Identify which cell holds the provided text, then report its (X, Y) central coordinate. 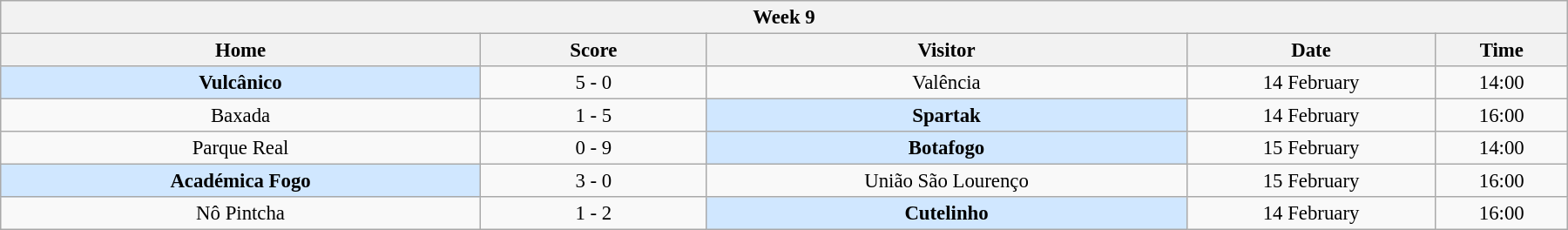
5 - 0 (594, 83)
Visitor (947, 51)
1 - 2 (594, 213)
0 - 9 (594, 148)
Nô Pintcha (240, 213)
Académica Fogo (240, 181)
3 - 0 (594, 181)
Vulcânico (240, 83)
União São Lourenço (947, 181)
Date (1310, 51)
1 - 5 (594, 116)
Parque Real (240, 148)
Week 9 (784, 17)
Baxada (240, 116)
Time (1502, 51)
Cutelinho (947, 213)
Spartak (947, 116)
Score (594, 51)
Botafogo (947, 148)
Valência (947, 83)
Home (240, 51)
